Return (x, y) of the center of cell containing provided text 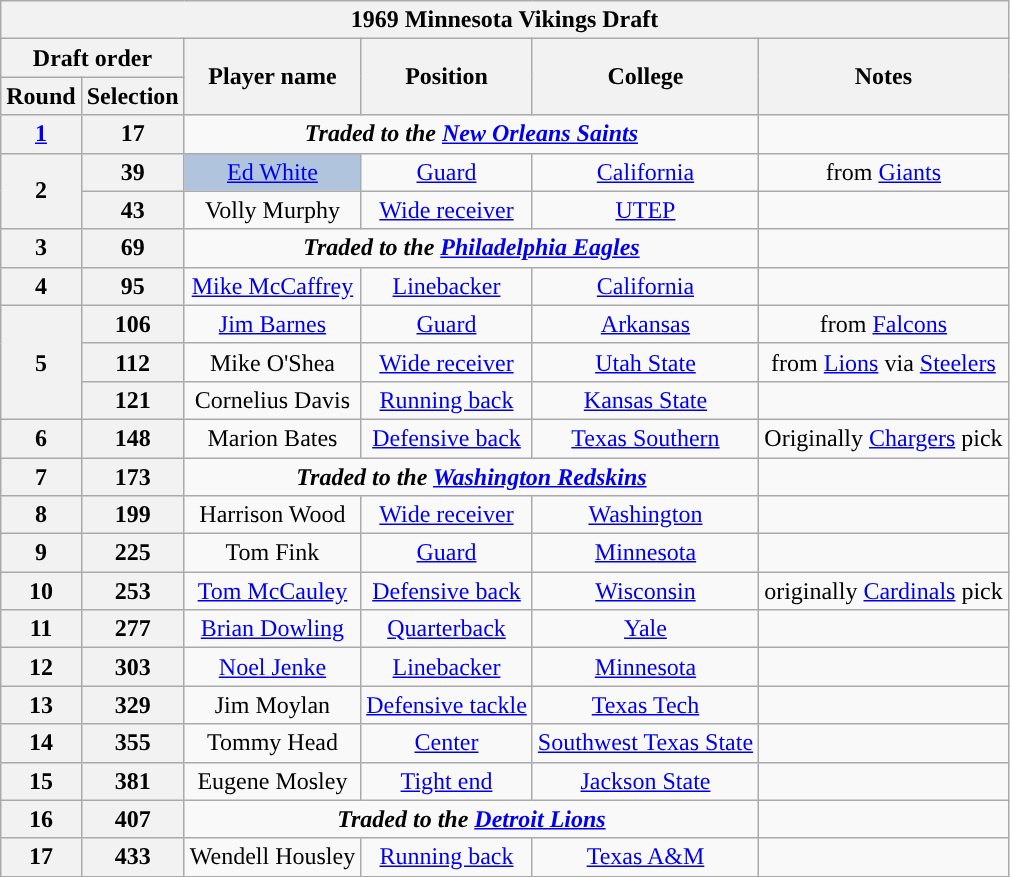
13 (41, 705)
5 (41, 362)
Traded to the Detroit Lions (471, 819)
9 (41, 553)
College (645, 77)
Tommy Head (272, 743)
Center (447, 743)
Jim Moylan (272, 705)
225 (132, 553)
Southwest Texas State (645, 743)
Kansas State (645, 400)
Utah State (645, 362)
3 (41, 248)
433 (132, 857)
121 (132, 400)
Tom McCauley (272, 591)
Tight end (447, 781)
Cornelius Davis (272, 400)
from Giants (884, 172)
Jim Barnes (272, 324)
Traded to the New Orleans Saints (471, 134)
1 (41, 134)
Jackson State (645, 781)
Traded to the Washington Redskins (471, 477)
11 (41, 629)
Marion Bates (272, 438)
16 (41, 819)
from Lions via Steelers (884, 362)
39 (132, 172)
UTEP (645, 210)
14 (41, 743)
Wisconsin (645, 591)
Player name (272, 77)
355 (132, 743)
Volly Murphy (272, 210)
329 (132, 705)
8 (41, 515)
303 (132, 667)
Brian Dowling (272, 629)
Position (447, 77)
4 (41, 286)
Harrison Wood (272, 515)
43 (132, 210)
Tom Fink (272, 553)
Texas A&M (645, 857)
106 (132, 324)
12 (41, 667)
Washington (645, 515)
Originally Chargers pick (884, 438)
173 (132, 477)
95 (132, 286)
Round (41, 96)
7 (41, 477)
Selection (132, 96)
199 (132, 515)
407 (132, 819)
15 (41, 781)
148 (132, 438)
69 (132, 248)
Mike McCaffrey (272, 286)
6 (41, 438)
Texas Tech (645, 705)
Noel Jenke (272, 667)
10 (41, 591)
Yale (645, 629)
Eugene Mosley (272, 781)
Notes (884, 77)
Arkansas (645, 324)
Draft order (92, 58)
2 (41, 191)
Texas Southern (645, 438)
1969 Minnesota Vikings Draft (505, 20)
from Falcons (884, 324)
Traded to the Philadelphia Eagles (471, 248)
253 (132, 591)
Mike O'Shea (272, 362)
Quarterback (447, 629)
277 (132, 629)
originally Cardinals pick (884, 591)
381 (132, 781)
Ed White (272, 172)
Defensive tackle (447, 705)
Wendell Housley (272, 857)
112 (132, 362)
